Search for the cell housing the specified text and yield its (x, y) center coordinate. 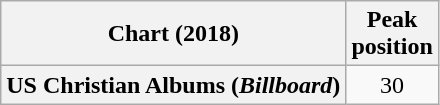
Peakposition (392, 34)
30 (392, 85)
US Christian Albums (Billboard) (174, 85)
Chart (2018) (174, 34)
